Capture the cell that displays the provided text and extract its (X, Y) central coordinate. 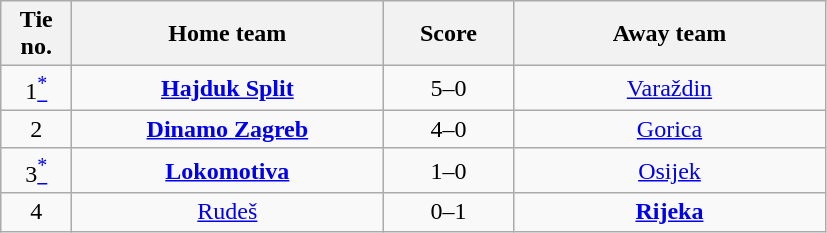
Away team (670, 34)
0–1 (448, 212)
4 (36, 212)
Score (448, 34)
Gorica (670, 129)
4–0 (448, 129)
Rudeš (228, 212)
Varaždin (670, 88)
2 (36, 129)
Tie no. (36, 34)
Dinamo Zagreb (228, 129)
1–0 (448, 170)
Rijeka (670, 212)
3* (36, 170)
Hajduk Split (228, 88)
5–0 (448, 88)
1* (36, 88)
Lokomotiva (228, 170)
Osijek (670, 170)
Home team (228, 34)
